Search for the cell housing the specified text and yield its (x, y) center coordinate. 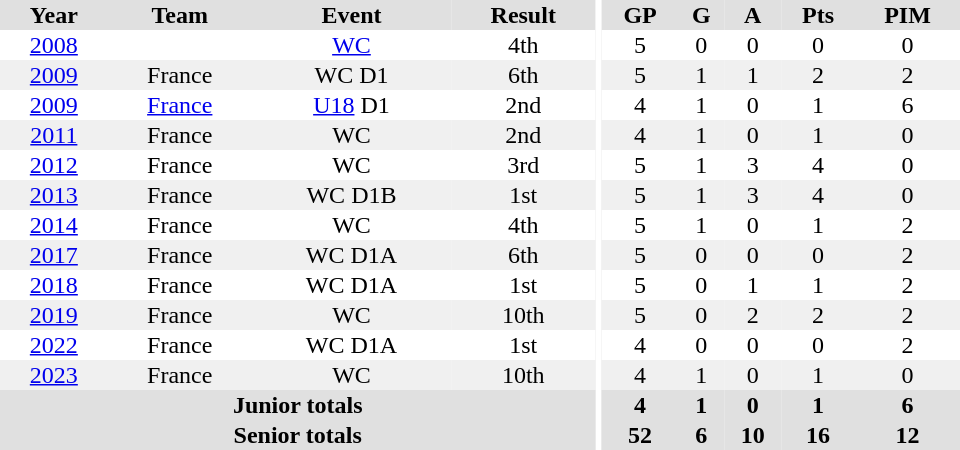
2013 (54, 195)
16 (818, 435)
WC D1B (352, 195)
2023 (54, 375)
2017 (54, 255)
G (701, 15)
2014 (54, 225)
GP (640, 15)
U18 D1 (352, 105)
WC D1 (352, 75)
52 (640, 435)
2012 (54, 165)
2018 (54, 285)
Result (523, 15)
2011 (54, 135)
Pts (818, 15)
PIM (908, 15)
A (752, 15)
3rd (523, 165)
Senior totals (298, 435)
10 (752, 435)
Team (180, 15)
2022 (54, 345)
Junior totals (298, 405)
Event (352, 15)
2008 (54, 45)
12 (908, 435)
Year (54, 15)
2019 (54, 315)
